Return (X, Y) of the center of cell containing provided text 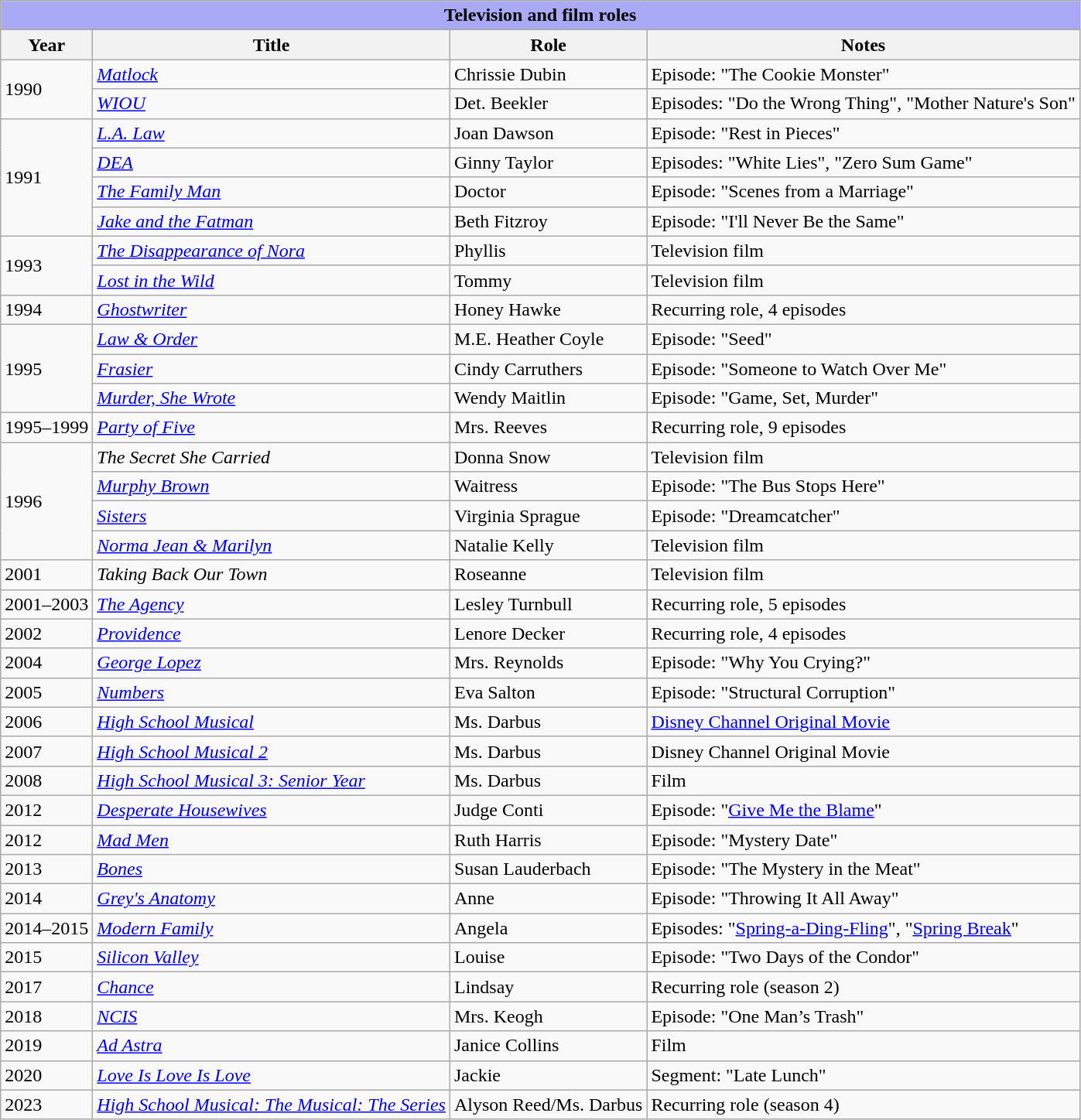
Roseanne (548, 575)
Episode: "The Mystery in the Meat" (864, 869)
Louise (548, 958)
M.E. Heather Coyle (548, 339)
Ginny Taylor (548, 162)
Mad Men (272, 839)
Modern Family (272, 928)
Episode: "Structural Corruption" (864, 692)
Episode: "Two Days of the Condor" (864, 958)
2019 (46, 1046)
Numbers (272, 692)
Angela (548, 928)
Mrs. Reynolds (548, 663)
Title (272, 45)
1993 (46, 265)
Recurring role (season 2) (864, 987)
Waitress (548, 487)
Segment: "Late Lunch" (864, 1075)
Episode: "Scenes from a Marriage" (864, 192)
Recurring role, 9 episodes (864, 428)
Susan Lauderbach (548, 869)
Episode: "Throwing It All Away" (864, 899)
Honey Hawke (548, 309)
The Family Man (272, 192)
Norma Jean & Marilyn (272, 545)
2018 (46, 1016)
Recurring role, 5 episodes (864, 604)
Year (46, 45)
Providence (272, 633)
Mrs. Keogh (548, 1016)
Episodes: "White Lies", "Zero Sum Game" (864, 162)
L.A. Law (272, 133)
High School Musical: The Musical: The Series (272, 1105)
High School Musical (272, 722)
2004 (46, 663)
Episode: "I'll Never Be the Same" (864, 221)
The Secret She Carried (272, 457)
2001–2003 (46, 604)
Lenore Decker (548, 633)
Episode: "Give Me the Blame" (864, 810)
Frasier (272, 369)
Episode: "Game, Set, Murder" (864, 398)
Matlock (272, 74)
Alyson Reed/Ms. Darbus (548, 1105)
1995–1999 (46, 428)
DEA (272, 162)
Episode: "One Man’s Trash" (864, 1016)
Chance (272, 987)
Cindy Carruthers (548, 369)
Party of Five (272, 428)
Tommy (548, 280)
Episode: "The Bus Stops Here" (864, 487)
2006 (46, 722)
Episode: "The Cookie Monster" (864, 74)
Jake and the Fatman (272, 221)
Episode: "Someone to Watch Over Me" (864, 369)
Sisters (272, 516)
2014–2015 (46, 928)
2023 (46, 1105)
Bones (272, 869)
WIOU (272, 104)
2017 (46, 987)
2015 (46, 958)
Episode: "Seed" (864, 339)
Jackie (548, 1075)
Desperate Housewives (272, 810)
Episodes: "Spring-a-Ding-Fling", "Spring Break" (864, 928)
1994 (46, 309)
Lindsay (548, 987)
2013 (46, 869)
Natalie Kelly (548, 545)
Episode: "Why You Crying?" (864, 663)
Taking Back Our Town (272, 575)
Eva Salton (548, 692)
Murder, She Wrote (272, 398)
Judge Conti (548, 810)
Ruth Harris (548, 839)
Phyllis (548, 251)
Murphy Brown (272, 487)
Beth Fitzroy (548, 221)
Donna Snow (548, 457)
1990 (46, 89)
Lost in the Wild (272, 280)
1996 (46, 501)
2020 (46, 1075)
Law & Order (272, 339)
Silicon Valley (272, 958)
The Agency (272, 604)
Love Is Love Is Love (272, 1075)
NCIS (272, 1016)
Grey's Anatomy (272, 899)
1995 (46, 368)
Episode: "Mystery Date" (864, 839)
Television and film roles (540, 15)
High School Musical 2 (272, 751)
2002 (46, 633)
Joan Dawson (548, 133)
The Disappearance of Nora (272, 251)
Doctor (548, 192)
Episode: "Rest in Pieces" (864, 133)
Det. Beekler (548, 104)
2014 (46, 899)
George Lopez (272, 663)
Chrissie Dubin (548, 74)
Janice Collins (548, 1046)
Ghostwriter (272, 309)
Episode: "Dreamcatcher" (864, 516)
Lesley Turnbull (548, 604)
Recurring role (season 4) (864, 1105)
Wendy Maitlin (548, 398)
Notes (864, 45)
Ad Astra (272, 1046)
2005 (46, 692)
Role (548, 45)
2008 (46, 780)
1991 (46, 177)
High School Musical 3: Senior Year (272, 780)
Anne (548, 899)
2007 (46, 751)
Episodes: "Do the Wrong Thing", "Mother Nature's Son" (864, 104)
Mrs. Reeves (548, 428)
2001 (46, 575)
Virginia Sprague (548, 516)
